From the cell containing the given text, extract its center point as (x, y) coordinate. 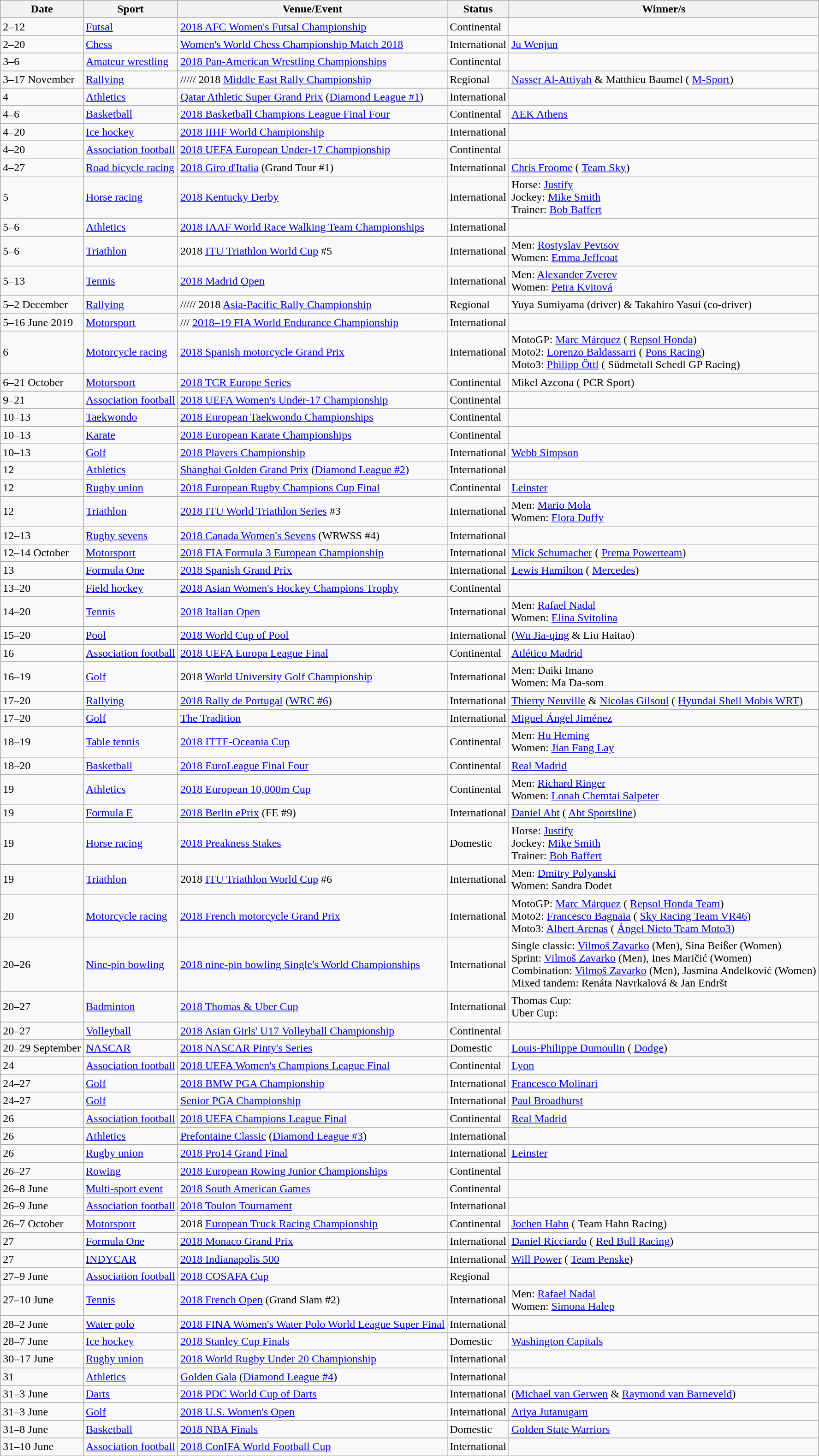
2018 Preakness Stakes (312, 843)
2018 ITTF-Oceania Cup (312, 742)
Miguel Ángel Jiménez (664, 718)
2018 World University Golf Championship (312, 677)
2018 NASCAR Pinty's Series (312, 1048)
6–21 October (42, 382)
NASCAR (130, 1048)
26–8 June (42, 1189)
2018 Asian Girls' U17 Volleyball Championship (312, 1031)
Date (42, 9)
Ju Wenjun (664, 44)
Daniel Abt ( Abt Sportsline) (664, 813)
Men: Mario MolaWomen: Flora Duffy (664, 511)
2018 Kentucky Derby (312, 197)
Thomas Cup: Uber Cup: (664, 1006)
13–20 (42, 588)
Table tennis (130, 742)
Jochen Hahn ( Team Hahn Racing) (664, 1224)
Volleyball (130, 1031)
Nine-pin bowling (130, 964)
16 (42, 653)
2018 COSAFA Cup (312, 1276)
Karate (130, 435)
Field hockey (130, 588)
18–20 (42, 766)
Multi-sport event (130, 1189)
Men: Richard RingerWomen: Lonah Chemtai Salpeter (664, 790)
2018 Spanish Grand Prix (312, 570)
12–13 (42, 535)
Qatar Athletic Super Grand Prix (Diamond League #1) (312, 97)
2–12 (42, 27)
Thierry Neuville & Nicolas Gilsoul ( Hyundai Shell Mobis WRT) (664, 701)
Men: Rafael NadalWomen: Simona Halep (664, 1300)
2018 ITU World Triathlon Series #3 (312, 511)
16–19 (42, 677)
Road bicycle racing (130, 167)
2018 Canada Women's Sevens (WRWSS #4) (312, 535)
Chris Froome ( Team Sky) (664, 167)
13 (42, 570)
5 (42, 197)
2018 Giro d'Italia (Grand Tour #1) (312, 167)
2018 Thomas & Uber Cup (312, 1006)
31–10 June (42, 1447)
6 (42, 352)
Men: Alexander ZverevWomen: Petra Kvitová (664, 281)
INDYCAR (130, 1259)
Badminton (130, 1006)
Rugby sevens (130, 535)
2018 Pro14 Grand Final (312, 1153)
27–9 June (42, 1276)
2018 Stanley Cup Finals (312, 1342)
28–2 June (42, 1324)
(Michael van Gerwen & Raymond van Barneveld) (664, 1394)
MotoGP: Marc Márquez ( Repsol Honda Team)Moto2: Francesco Bagnaia ( Sky Racing Team VR46)Moto3: Albert Arenas ( Ángel Nieto Team Moto3) (664, 915)
14–20 (42, 612)
2018 Pan-American Wrestling Championships (312, 62)
Water polo (130, 1324)
Taekwondo (130, 417)
2018 World Cup of Pool (312, 636)
Paul Broadhurst (664, 1101)
Chess (130, 44)
2018 French motorcycle Grand Prix (312, 915)
Pool (130, 636)
Men: Daiki ImanoWomen: Ma Da-som (664, 677)
2018 Berlin ePrix (FE #9) (312, 813)
2018 IIHF World Championship (312, 132)
(Wu Jia-qing & Liu Haitao) (664, 636)
2018 EuroLeague Final Four (312, 766)
15–20 (42, 636)
26–27 (42, 1171)
Sport (130, 9)
Status (478, 9)
3–17 November (42, 79)
28–7 June (42, 1342)
Mikel Azcona ( PCR Sport) (664, 382)
27–10 June (42, 1300)
4–27 (42, 167)
2018 IAAF World Race Walking Team Championships (312, 227)
Men: Rostyslav PevtsovWomen: Emma Jeffcoat (664, 251)
Will Power ( Team Penske) (664, 1259)
Yuya Sumiyama (driver) & Takahiro Yasui (co-driver) (664, 305)
2018 European 10,000m Cup (312, 790)
Daniel Ricciardo ( Red Bull Racing) (664, 1241)
5–13 (42, 281)
2018 Basketball Champions League Final Four (312, 114)
18–19 (42, 742)
Futsal (130, 27)
Men: Rafael NadalWomen: Elina Svitolina (664, 612)
12–14 October (42, 553)
AEK Athens (664, 114)
2018 Rally de Portugal (WRC #6) (312, 701)
2018 U.S. Women's Open (312, 1412)
2018 UEFA Women's Champions League Final (312, 1066)
Senior PGA Championship (312, 1101)
/// 2018–19 FIA World Endurance Championship (312, 322)
Prefontaine Classic (Diamond League #3) (312, 1136)
Shanghai Golden Grand Prix (Diamond League #2) (312, 470)
26–7 October (42, 1224)
2018 ConIFA World Football Cup (312, 1447)
31 (42, 1377)
2018 nine-pin bowling Single's World Championships (312, 964)
Men: Hu HemingWomen: Jian Fang Lay (664, 742)
2018 FINA Women's Water Polo World League Super Final (312, 1324)
Formula E (130, 813)
Ariya Jutanugarn (664, 1412)
2018 European Rugby Champions Cup Final (312, 487)
Mick Schumacher ( Prema Powerteam) (664, 553)
2018 European Taekwondo Championships (312, 417)
2018 European Rowing Junior Championships (312, 1171)
///// 2018 Middle East Rally Championship (312, 79)
Venue/Event (312, 9)
Men: Dmitry PolyanskiWomen: Sandra Dodet (664, 879)
2018 ITU Triathlon World Cup #6 (312, 879)
The Tradition (312, 718)
MotoGP: Marc Márquez ( Repsol Honda)Moto2: Lorenzo Baldassarri ( Pons Racing)Moto3: Philipp Öttl ( Südmetall Schedl GP Racing) (664, 352)
4–6 (42, 114)
2018 AFC Women's Futsal Championship (312, 27)
2018 Players Championship (312, 452)
Webb Simpson (664, 452)
2018 UEFA European Under-17 Championship (312, 149)
Darts (130, 1394)
26–9 June (42, 1206)
Lewis Hamilton ( Mercedes) (664, 570)
2018 BMW PGA Championship (312, 1083)
24 (42, 1066)
2018 South American Games (312, 1189)
2018 Toulon Tournament (312, 1206)
5–16 June 2019 (42, 322)
Amateur wrestling (130, 62)
2018 Italian Open (312, 612)
3–6 (42, 62)
2–20 (42, 44)
Atlético Madrid (664, 653)
Nasser Al-Attiyah & Matthieu Baumel ( M-Sport) (664, 79)
2018 World Rugby Under 20 Championship (312, 1359)
Francesco Molinari (664, 1083)
Winner/s (664, 9)
2018 UEFA Europa League Final (312, 653)
2018 PDC World Cup of Darts (312, 1394)
20 (42, 915)
31–8 June (42, 1429)
Louis-Philippe Dumoulin ( Dodge) (664, 1048)
9–21 (42, 400)
5–2 December (42, 305)
2018 Spanish motorcycle Grand Prix (312, 352)
2018 European Truck Racing Championship (312, 1224)
Women's World Chess Championship Match 2018 (312, 44)
4 (42, 97)
20–29 September (42, 1048)
2018 Madrid Open (312, 281)
Washington Capitals (664, 1342)
Rowing (130, 1171)
2018 Monaco Grand Prix (312, 1241)
2018 Indianapolis 500 (312, 1259)
2018 European Karate Championships (312, 435)
2018 French Open (Grand Slam #2) (312, 1300)
Lyon (664, 1066)
2018 FIA Formula 3 European Championship (312, 553)
2018 ITU Triathlon World Cup #5 (312, 251)
2018 Asian Women's Hockey Champions Trophy (312, 588)
2018 TCR Europe Series (312, 382)
20–26 (42, 964)
2018 UEFA Champions League Final (312, 1118)
Golden State Warriors (664, 1429)
2018 UEFA Women's Under-17 Championship (312, 400)
///// 2018 Asia-Pacific Rally Championship (312, 305)
Golden Gala (Diamond League #4) (312, 1377)
2018 NBA Finals (312, 1429)
30–17 June (42, 1359)
